Output the (x, y) coordinate of the center of the cell containing the given text.  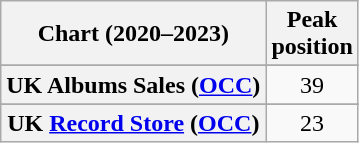
39 (312, 85)
UK Albums Sales (OCC) (134, 85)
UK Record Store (OCC) (134, 123)
Peakposition (312, 34)
Chart (2020–2023) (134, 34)
23 (312, 123)
